Locate the cell with the specified text and output its (x, y) center coordinate. 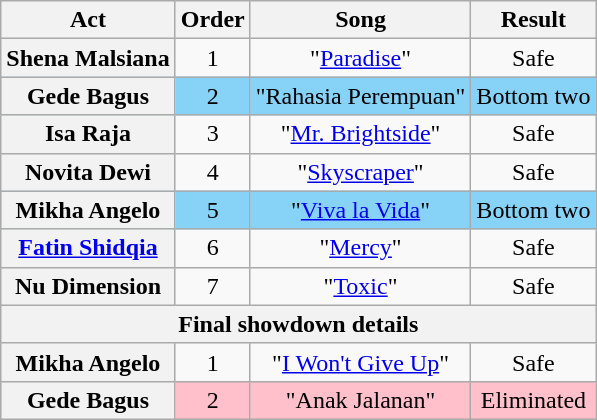
"Mr. Brightside" (360, 134)
Nu Dimension (88, 286)
Fatin Shidqia (88, 248)
3 (212, 134)
Result (534, 20)
7 (212, 286)
Isa Raja (88, 134)
"Mercy" (360, 248)
Act (88, 20)
5 (212, 210)
"Skyscraper" (360, 172)
Eliminated (534, 400)
"Anak Jalanan" (360, 400)
Shena Malsiana (88, 58)
"Toxic" (360, 286)
Final showdown details (298, 324)
"I Won't Give Up" (360, 362)
"Viva la Vida" (360, 210)
Novita Dewi (88, 172)
Order (212, 20)
"Paradise" (360, 58)
6 (212, 248)
"Rahasia Perempuan" (360, 96)
4 (212, 172)
Song (360, 20)
